From the cell containing the given text, extract its center point as (X, Y) coordinate. 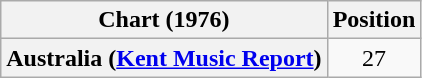
Australia (Kent Music Report) (164, 58)
27 (374, 58)
Chart (1976) (164, 20)
Position (374, 20)
